For the text-containing cell, return its midpoint in [x, y] coordinate format. 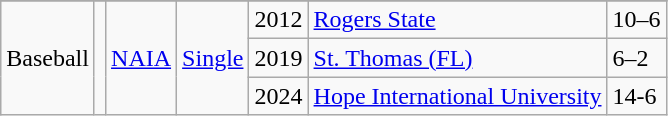
14-6 [636, 96]
2012 [278, 20]
2019 [278, 58]
St. Thomas (FL) [458, 58]
Baseball [48, 58]
NAIA [142, 58]
10–6 [636, 20]
Hope International University [458, 96]
2024 [278, 96]
Rogers State [458, 20]
6–2 [636, 58]
Single [213, 58]
